Determine the [X, Y] coordinate at the center of the cell enclosing the given text.  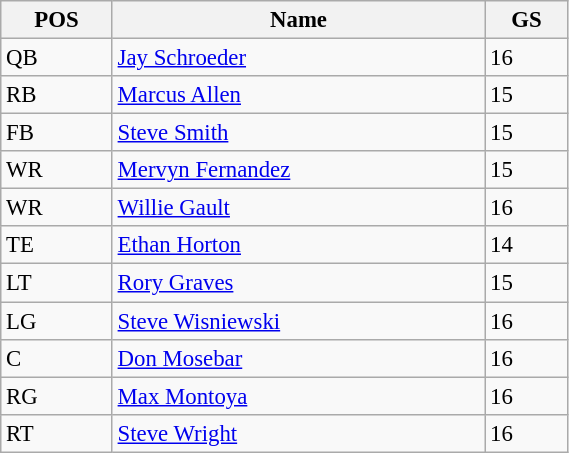
Jay Schroeder [298, 58]
LT [57, 283]
TE [57, 245]
FB [57, 133]
14 [526, 245]
Don Mosebar [298, 358]
Willie Gault [298, 208]
Mervyn Fernandez [298, 170]
RB [57, 95]
RG [57, 396]
Steve Wright [298, 433]
Steve Wisniewski [298, 321]
C [57, 358]
Name [298, 20]
Rory Graves [298, 283]
QB [57, 58]
Max Montoya [298, 396]
Ethan Horton [298, 245]
POS [57, 20]
RT [57, 433]
Steve Smith [298, 133]
LG [57, 321]
Marcus Allen [298, 95]
GS [526, 20]
